Find where the given text appears and provide that cell's center as (X, Y) coordinate. 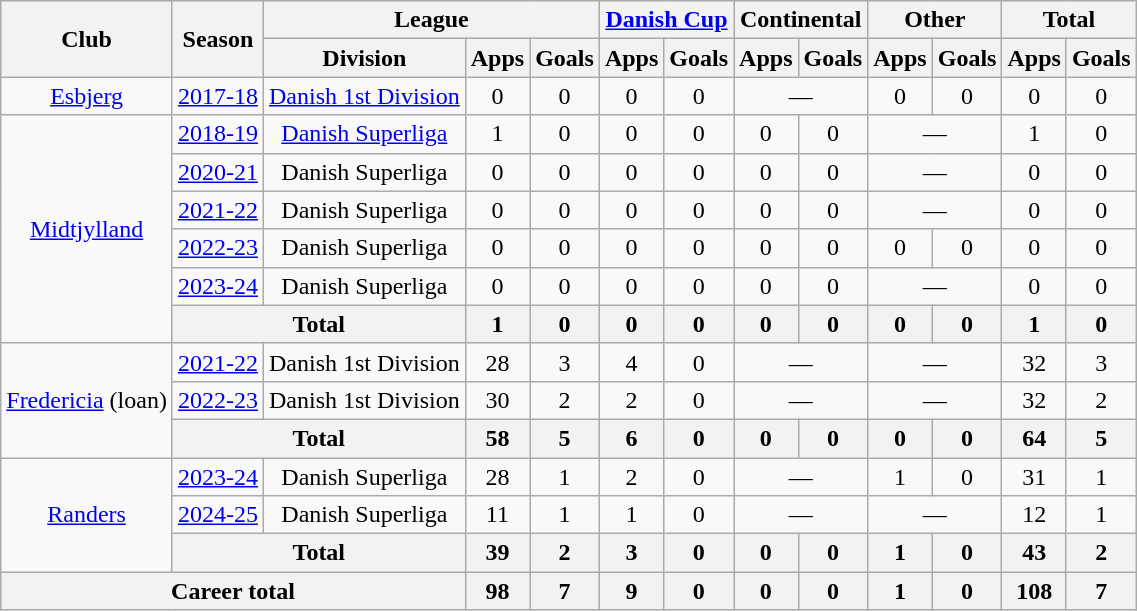
58 (497, 438)
98 (497, 591)
43 (1034, 553)
6 (631, 438)
2020-21 (218, 172)
64 (1034, 438)
31 (1034, 477)
Esbjerg (87, 96)
4 (631, 362)
Season (218, 39)
Division (364, 58)
League (431, 20)
Club (87, 39)
Other (935, 20)
11 (497, 515)
Continental (801, 20)
Career total (233, 591)
9 (631, 591)
Midtjylland (87, 229)
12 (1034, 515)
2017-18 (218, 96)
2024-25 (218, 515)
30 (497, 400)
Danish Cup (666, 20)
39 (497, 553)
Randers (87, 515)
108 (1034, 591)
2018-19 (218, 134)
Fredericia (loan) (87, 400)
